Provide the [X, Y] coordinate of the cell's center where the given text is located.  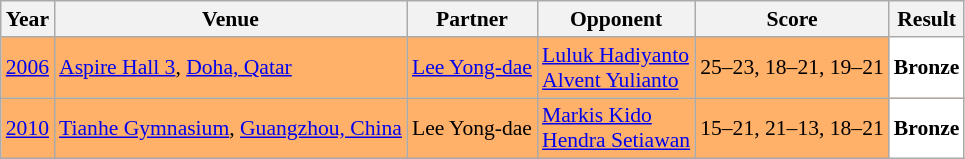
Result [927, 19]
Markis Kido Hendra Setiawan [616, 128]
Luluk Hadiyanto Alvent Yulianto [616, 68]
Opponent [616, 19]
25–23, 18–21, 19–21 [792, 68]
2010 [28, 128]
Tianhe Gymnasium, Guangzhou, China [230, 128]
15–21, 21–13, 18–21 [792, 128]
Year [28, 19]
Score [792, 19]
2006 [28, 68]
Aspire Hall 3, Doha, Qatar [230, 68]
Partner [472, 19]
Venue [230, 19]
